Detect which cell encompasses the target text, then output its [x, y] center coordinate. 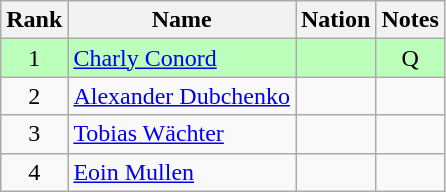
Name [182, 20]
Rank [34, 20]
Nation [336, 20]
4 [34, 172]
Eoin Mullen [182, 172]
2 [34, 96]
Q [410, 58]
1 [34, 58]
3 [34, 134]
Notes [410, 20]
Tobias Wächter [182, 134]
Alexander Dubchenko [182, 96]
Charly Conord [182, 58]
